Identify which cell holds the provided text, then report its (X, Y) central coordinate. 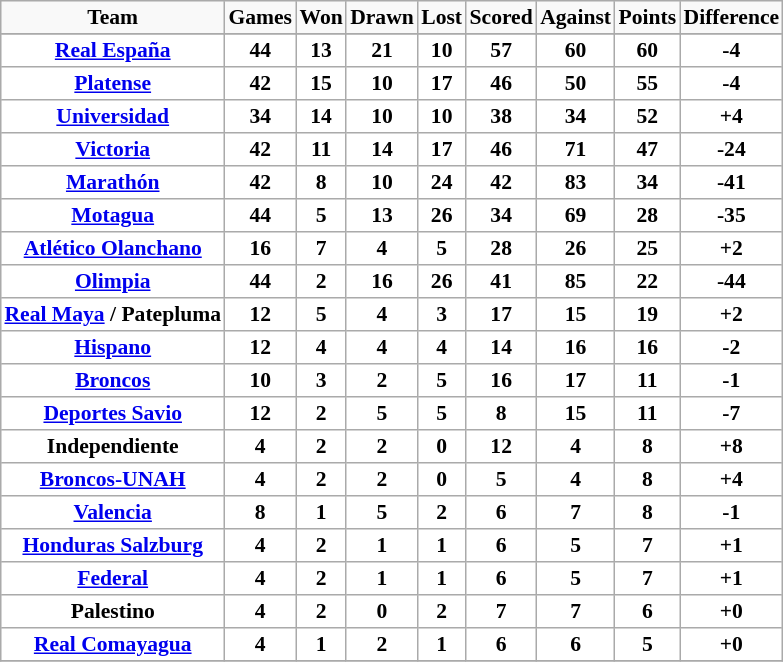
-35 (732, 216)
Motagua (113, 216)
Independiente (113, 446)
Against (575, 18)
22 (648, 282)
Hispano (113, 348)
Broncos (113, 380)
47 (648, 150)
Federal (113, 578)
Olimpia (113, 282)
Victoria (113, 150)
69 (575, 216)
57 (502, 50)
21 (382, 50)
Won (322, 18)
50 (575, 84)
Scored (502, 18)
Team (113, 18)
Broncos-UNAH (113, 480)
71 (575, 150)
-44 (732, 282)
83 (575, 182)
Platense (113, 84)
Games (260, 18)
Lost (442, 18)
Palestino (113, 612)
Drawn (382, 18)
Honduras Salzburg (113, 546)
-24 (732, 150)
Deportes Savio (113, 414)
24 (442, 182)
19 (648, 314)
Difference (732, 18)
-7 (732, 414)
Atlético Olanchano (113, 248)
Points (648, 18)
Real Maya / Patepluma (113, 314)
52 (648, 116)
Real España (113, 50)
55 (648, 84)
Marathón (113, 182)
Universidad (113, 116)
85 (575, 282)
-2 (732, 348)
Valencia (113, 512)
+8 (732, 446)
25 (648, 248)
-41 (732, 182)
41 (502, 282)
38 (502, 116)
Real Comayagua (113, 644)
